From the cell containing the given text, extract its center point as [x, y] coordinate. 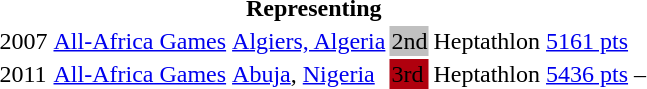
5436 pts [588, 74]
Abuja, Nigeria [309, 74]
2nd [410, 41]
3rd [410, 74]
Algiers, Algeria [309, 41]
5161 pts [588, 41]
